Return the (x, y) coordinate for the center point of the cell that contains the specified text.  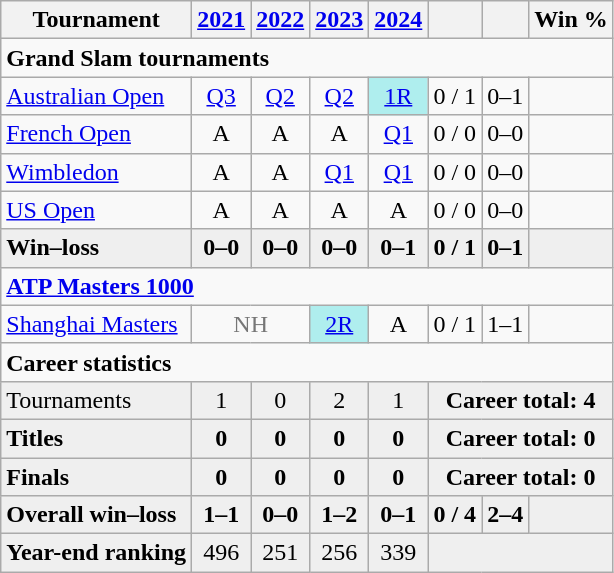
Career total: 4 (520, 400)
Wimbledon (96, 172)
2023 (340, 20)
Shanghai Masters (96, 324)
496 (222, 553)
2022 (280, 20)
Titles (96, 438)
251 (280, 553)
1–2 (340, 515)
Tournaments (96, 400)
Grand Slam tournaments (308, 58)
256 (340, 553)
339 (398, 553)
2R (340, 324)
Q3 (222, 96)
Finals (96, 477)
2024 (398, 20)
ATP Masters 1000 (308, 286)
Overall win–loss (96, 515)
2 (340, 400)
Tournament (96, 20)
Year-end ranking (96, 553)
NH (251, 324)
Australian Open (96, 96)
Career statistics (308, 362)
US Open (96, 210)
1R (398, 96)
Win % (572, 20)
Win–loss (96, 248)
0 / 4 (455, 515)
French Open (96, 134)
2021 (222, 20)
2–4 (506, 515)
